Capture the cell that displays the provided text and extract its (X, Y) central coordinate. 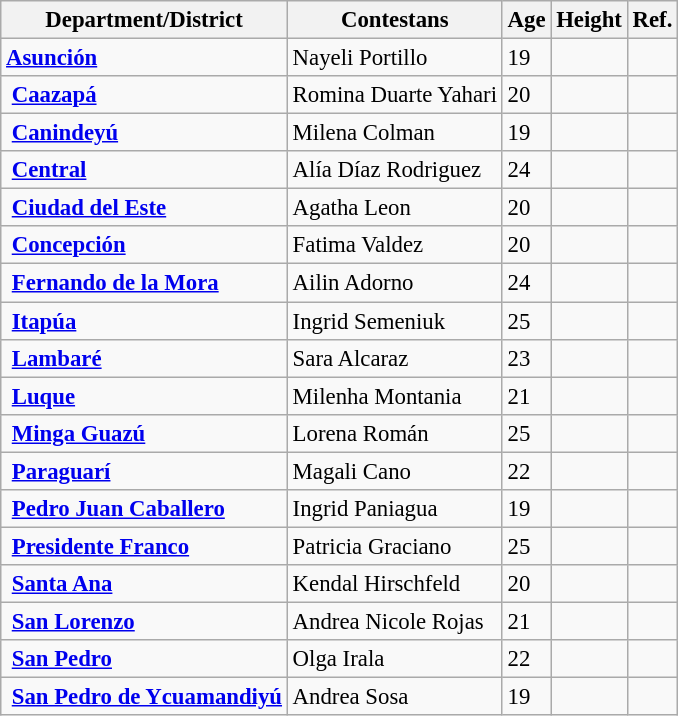
Agatha Leon (394, 208)
Concepción (144, 245)
Department/District (144, 20)
Andrea Sosa (394, 697)
Nayeli Portillo (394, 58)
Ingrid Semeniuk (394, 321)
Pedro Juan Caballero (144, 509)
Paraguarí (144, 471)
Ref. (652, 20)
San Lorenzo (144, 621)
Caazapá (144, 95)
Age (526, 20)
Olga Irala (394, 659)
Contestans (394, 20)
Kendal Hirschfeld (394, 584)
Ciudad del Este (144, 208)
Lambaré (144, 358)
Central (144, 170)
Santa Ana (144, 584)
Fernando de la Mora (144, 283)
San Pedro de Ycuamandiyú (144, 697)
Presidente Franco (144, 546)
Ailin Adorno (394, 283)
Ingrid Paniagua (394, 509)
Itapúa (144, 321)
Magali Cano (394, 471)
Sara Alcaraz (394, 358)
Alía Díaz Rodriguez (394, 170)
Patricia Graciano (394, 546)
Minga Guazú (144, 433)
Lorena Román (394, 433)
Fatima Valdez (394, 245)
Asunción (144, 58)
Height (589, 20)
Milena Colman (394, 133)
Canindeyú (144, 133)
Romina Duarte Yahari (394, 95)
San Pedro (144, 659)
Andrea Nicole Rojas (394, 621)
Milenha Montania (394, 396)
23 (526, 358)
Luque (144, 396)
